Capture the cell that displays the provided text and extract its [X, Y] central coordinate. 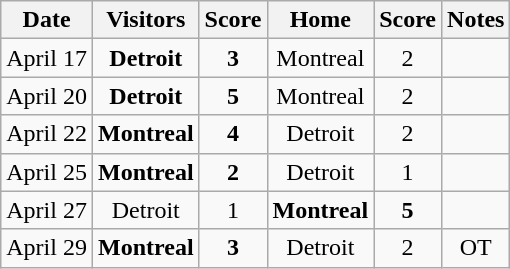
April 25 [47, 172]
April 17 [47, 58]
Visitors [146, 20]
Date [47, 20]
4 [233, 134]
OT [476, 248]
April 27 [47, 210]
April 20 [47, 96]
April 22 [47, 134]
Home [320, 20]
Notes [476, 20]
April 29 [47, 248]
